Detect which cell encompasses the target text, then output its (x, y) center coordinate. 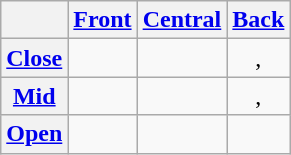
Open (34, 134)
Close (34, 58)
Back (258, 20)
Central (182, 20)
Mid (34, 96)
Front (102, 20)
